Output the [x, y] coordinate of the center of the cell containing the given text.  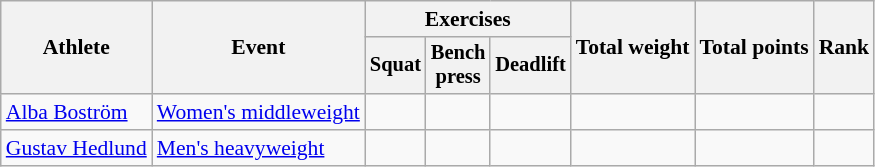
Total weight [633, 48]
Athlete [76, 48]
Squat [396, 66]
Event [258, 48]
Men's heavyweight [258, 148]
Benchpress [458, 66]
Deadlift [530, 66]
Women's middleweight [258, 112]
Rank [844, 48]
Exercises [468, 19]
Alba Boström [76, 112]
Total points [754, 48]
Gustav Hedlund [76, 148]
